Provide the (X, Y) coordinate of the cell's center where the given text is located.  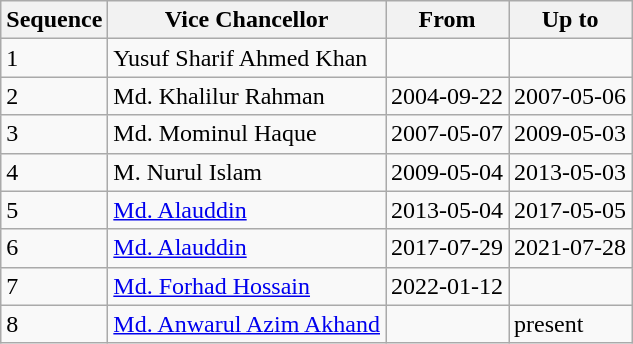
2007-05-07 (448, 134)
2009-05-04 (448, 172)
present (570, 324)
2009-05-03 (570, 134)
6 (54, 248)
2004-09-22 (448, 96)
2013-05-04 (448, 210)
8 (54, 324)
3 (54, 134)
Sequence (54, 20)
From (448, 20)
7 (54, 286)
1 (54, 58)
Yusuf Sharif Ahmed Khan (247, 58)
Md. Khalilur Rahman (247, 96)
Md. Mominul Haque (247, 134)
M. Nurul Islam (247, 172)
Vice Chancellor (247, 20)
2017-05-05 (570, 210)
Md. Anwarul Azim Akhand (247, 324)
2022-01-12 (448, 286)
2017-07-29 (448, 248)
2013-05-03 (570, 172)
2021-07-28 (570, 248)
2 (54, 96)
4 (54, 172)
2007-05-06 (570, 96)
Md. Forhad Hossain (247, 286)
5 (54, 210)
Up to (570, 20)
